Detect which cell encompasses the target text, then output its (X, Y) center coordinate. 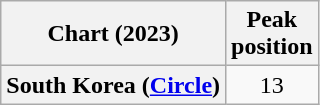
Peakposition (272, 34)
Chart (2023) (114, 34)
13 (272, 85)
South Korea (Circle) (114, 85)
